Search for the cell housing the specified text and yield its (x, y) center coordinate. 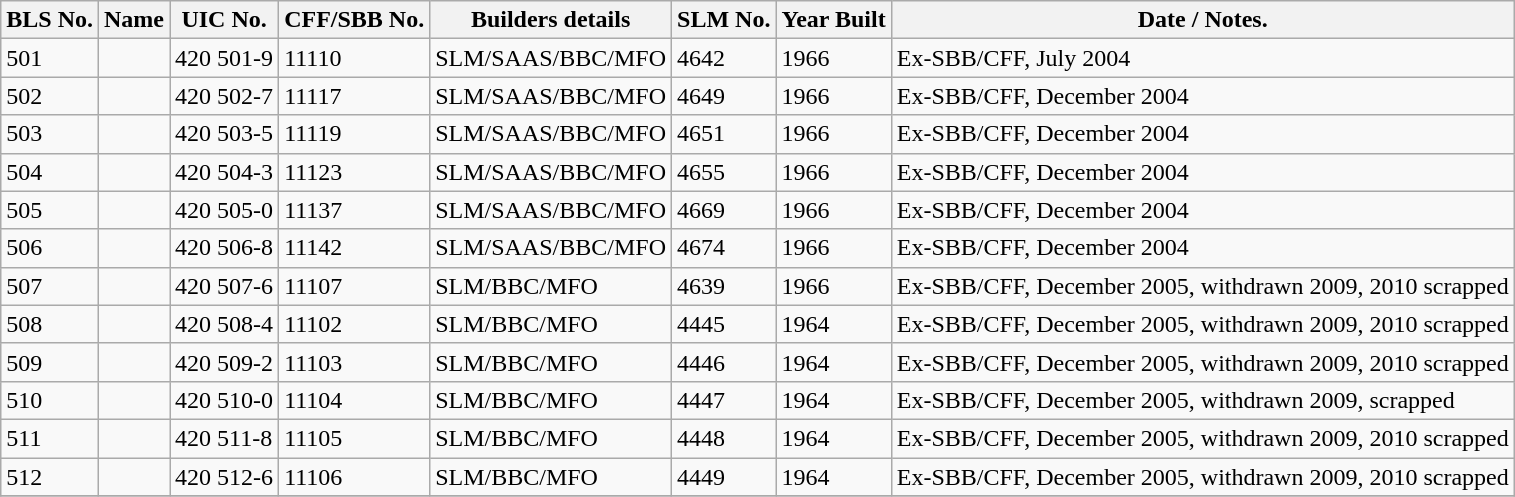
11119 (354, 134)
11142 (354, 248)
506 (50, 248)
508 (50, 324)
420 509-2 (224, 362)
507 (50, 286)
Builders details (551, 20)
420 507-6 (224, 286)
CFF/SBB No. (354, 20)
511 (50, 438)
BLS No. (50, 20)
4446 (724, 362)
11117 (354, 96)
420 510-0 (224, 400)
4651 (724, 134)
Ex-SBB/CFF, July 2004 (1202, 58)
4445 (724, 324)
4448 (724, 438)
11106 (354, 477)
4649 (724, 96)
SLM No. (724, 20)
4639 (724, 286)
4449 (724, 477)
420 506-8 (224, 248)
420 508-4 (224, 324)
503 (50, 134)
420 504-3 (224, 172)
11103 (354, 362)
Date / Notes. (1202, 20)
11107 (354, 286)
420 505-0 (224, 210)
4642 (724, 58)
4447 (724, 400)
420 511-8 (224, 438)
502 (50, 96)
11104 (354, 400)
4655 (724, 172)
11137 (354, 210)
Name (134, 20)
UIC No. (224, 20)
11110 (354, 58)
501 (50, 58)
512 (50, 477)
505 (50, 210)
509 (50, 362)
510 (50, 400)
420 501-9 (224, 58)
420 503-5 (224, 134)
Year Built (834, 20)
11102 (354, 324)
4669 (724, 210)
420 512-6 (224, 477)
4674 (724, 248)
Ex-SBB/CFF, December 2005, withdrawn 2009, scrapped (1202, 400)
11105 (354, 438)
420 502-7 (224, 96)
504 (50, 172)
11123 (354, 172)
